Locate the cell with the specified text and output its (x, y) center coordinate. 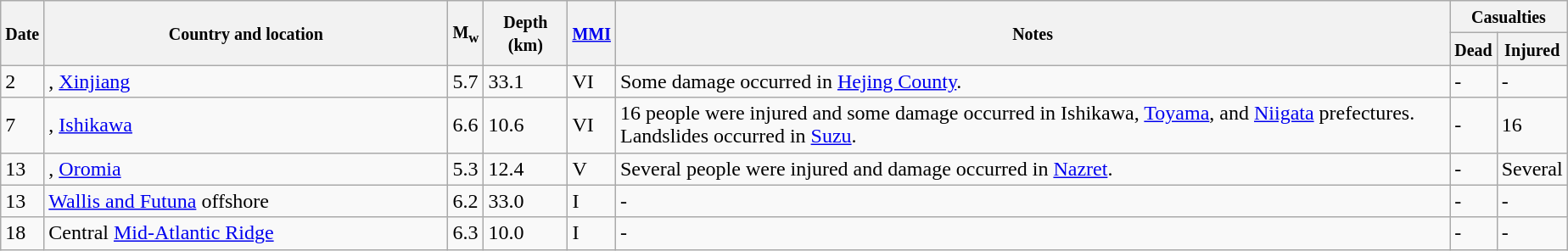
Some damage occurred in Hejing County. (1032, 81)
Casualties (1509, 17)
, Xinjiang (246, 81)
Several (1532, 169)
6.6 (466, 126)
10.6 (526, 126)
16 (1532, 126)
Country and location (246, 33)
Depth (km) (526, 33)
Dead (1474, 49)
16 people were injured and some damage occurred in Ishikawa, Toyama, and Niigata prefectures. Landslides occurred in Suzu. (1032, 126)
2 (22, 81)
Injured (1532, 49)
33.1 (526, 81)
, Ishikawa (246, 126)
5.7 (466, 81)
6.3 (466, 233)
5.3 (466, 169)
V (592, 169)
Wallis and Futuna offshore (246, 201)
12.4 (526, 169)
MMI (592, 33)
Several people were injured and damage occurred in Nazret. (1032, 169)
7 (22, 126)
Mw (466, 33)
, Oromia (246, 169)
18 (22, 233)
10.0 (526, 233)
6.2 (466, 201)
Central Mid-Atlantic Ridge (246, 233)
Date (22, 33)
33.0 (526, 201)
Notes (1032, 33)
